Search for the cell housing the specified text and yield its [X, Y] center coordinate. 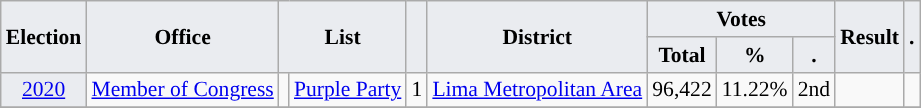
2nd [814, 90]
Votes [741, 19]
Member of Congress [182, 90]
Purple Party [348, 90]
District [537, 36]
11.22% [755, 90]
2020 [44, 90]
Office [182, 36]
Result [870, 36]
Total [682, 55]
Election [44, 36]
1 [416, 90]
List [343, 36]
Lima Metropolitan Area [537, 90]
96,422 [682, 90]
% [755, 55]
